Determine the (x, y) coordinate at the center of the cell enclosing the given text.  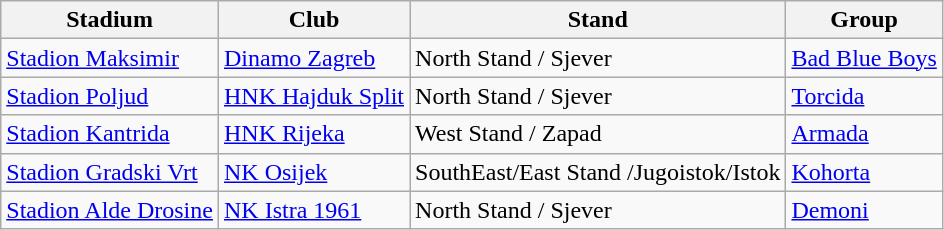
Stadion Poljud (110, 96)
Torcida (864, 96)
Demoni (864, 210)
HNK Rijeka (314, 134)
NK Istra 1961 (314, 210)
Club (314, 20)
Stadion Alde Drosine (110, 210)
SouthEast/East Stand /Jugoistok/Istok (598, 172)
Stadion Kantrida (110, 134)
NK Osijek (314, 172)
Stadion Gradski Vrt (110, 172)
Stadion Maksimir (110, 58)
Armada (864, 134)
HNK Hajduk Split (314, 96)
West Stand / Zapad (598, 134)
Stadium (110, 20)
Kohorta (864, 172)
Dinamo Zagreb (314, 58)
Group (864, 20)
Bad Blue Boys (864, 58)
Stand (598, 20)
